Capture the cell that displays the provided text and extract its (X, Y) central coordinate. 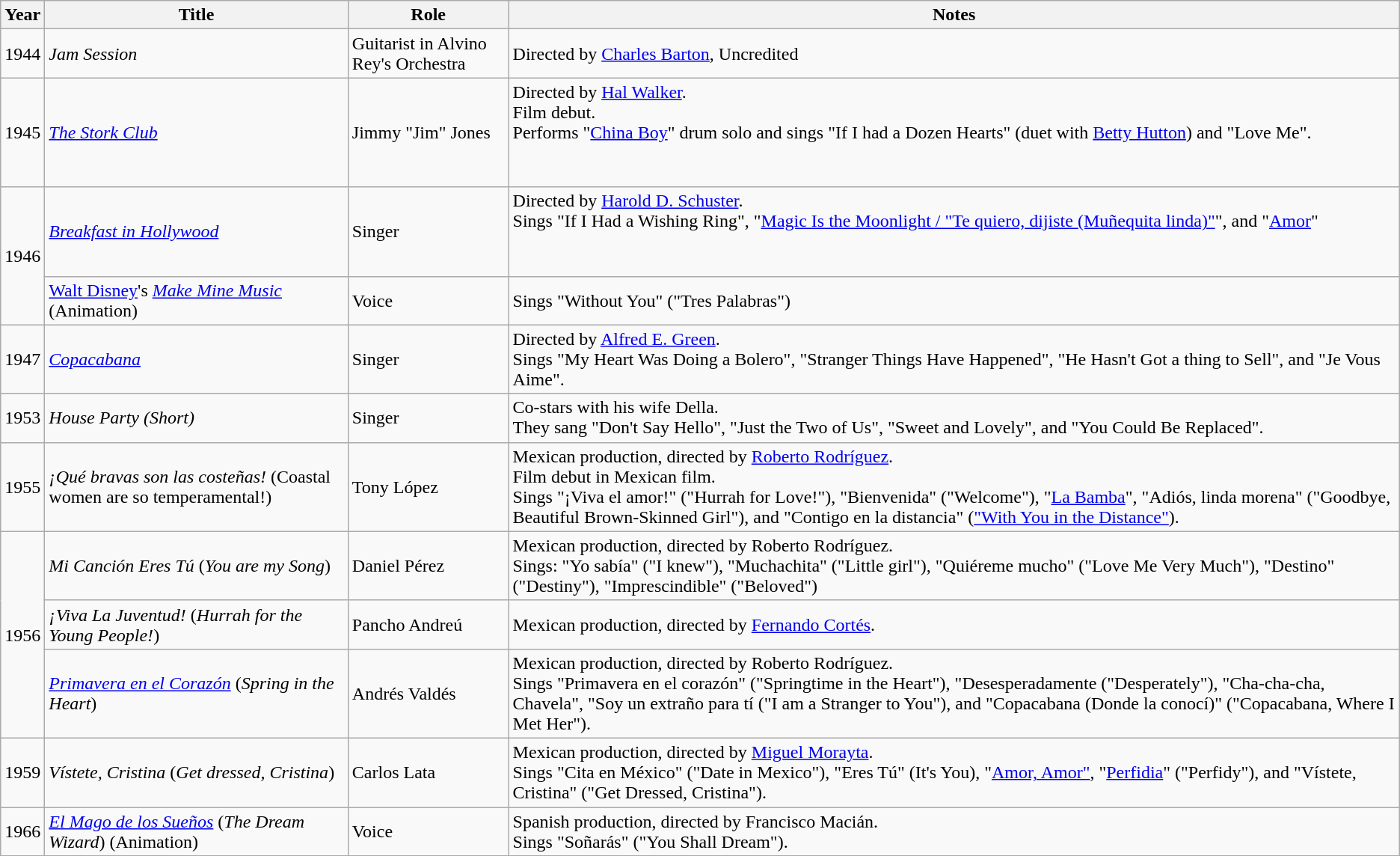
Guitarist in Alvino Rey's Orchestra (428, 54)
Copacabana (196, 359)
Tony López (428, 486)
Primavera en el Corazón (Spring in the Heart) (196, 693)
1955 (22, 486)
Jam Session (196, 54)
Carlos Lata (428, 772)
The Stork Club (196, 132)
Role (428, 15)
Mi Canción Eres Tú (You are my Song) (196, 566)
1944 (22, 54)
Directed by Harold D. Schuster.Sings "If I Had a Wishing Ring", "Magic Is the Moonlight / "Te quiero, dijiste (Muñequita linda)"", and "Amor" (954, 232)
Co-stars with his wife Della.They sang "Don't Say Hello", "Just the Two of Us", "Sweet and Lovely", and "You Could Be Replaced". (954, 418)
1946 (22, 256)
1959 (22, 772)
Directed by Hal Walker.Film debut.Performs "China Boy" drum solo and sings "If I had a Dozen Hearts" (duet with Betty Hutton) and "Love Me". (954, 132)
1956 (22, 635)
1947 (22, 359)
Andrés Valdés (428, 693)
Directed by Charles Barton, Uncredited (954, 54)
Jimmy "Jim" Jones (428, 132)
1953 (22, 418)
Daniel Pérez (428, 566)
Year (22, 15)
Breakfast in Hollywood (196, 232)
El Mago de los Sueños (The Dream Wizard) (Animation) (196, 831)
Spanish production, directed by Francisco Macián.Sings "Soñarás" ("You Shall Dream"). (954, 831)
Pancho Andreú (428, 624)
House Party (Short) (196, 418)
¡Qué bravas son las costeñas! (Coastal women are so temperamental!) (196, 486)
Title (196, 15)
Mexican production, directed by Fernando Cortés. (954, 624)
Sings "Without You" ("Tres Palabras") (954, 301)
Vístete, Cristina (Get dressed, Cristina) (196, 772)
1945 (22, 132)
Notes (954, 15)
¡Viva La Juventud! (Hurrah for the Young People!) (196, 624)
Walt Disney's Make Mine Music (Animation) (196, 301)
1966 (22, 831)
